Determine the (X, Y) coordinate at the center of the cell enclosing the given text.  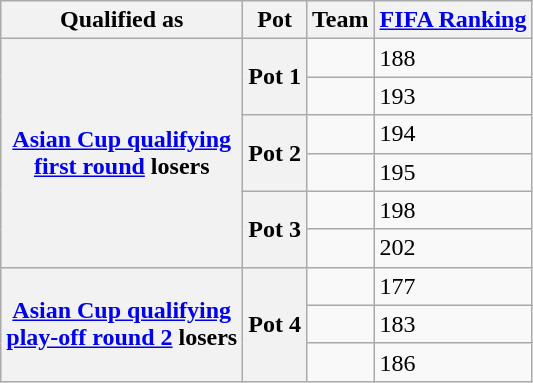
FIFA Ranking (453, 20)
Qualified as (122, 20)
Team (340, 20)
198 (453, 210)
Pot 2 (275, 153)
Pot (275, 20)
193 (453, 96)
Pot 1 (275, 77)
195 (453, 172)
194 (453, 134)
202 (453, 248)
Asian Cup qualifyingfirst round losers (122, 153)
186 (453, 362)
Pot 3 (275, 229)
Asian Cup qualifyingplay-off round 2 losers (122, 324)
177 (453, 286)
Pot 4 (275, 324)
183 (453, 324)
188 (453, 58)
